Scan for the cell matching the given text and deliver its [x, y] coordinate at center. 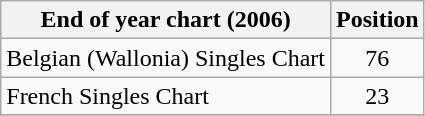
76 [377, 58]
Belgian (Wallonia) Singles Chart [166, 58]
Position [377, 20]
French Singles Chart [166, 96]
End of year chart (2006) [166, 20]
23 [377, 96]
